Extract the [x, y] coordinate from the center of the cell holding the provided text.  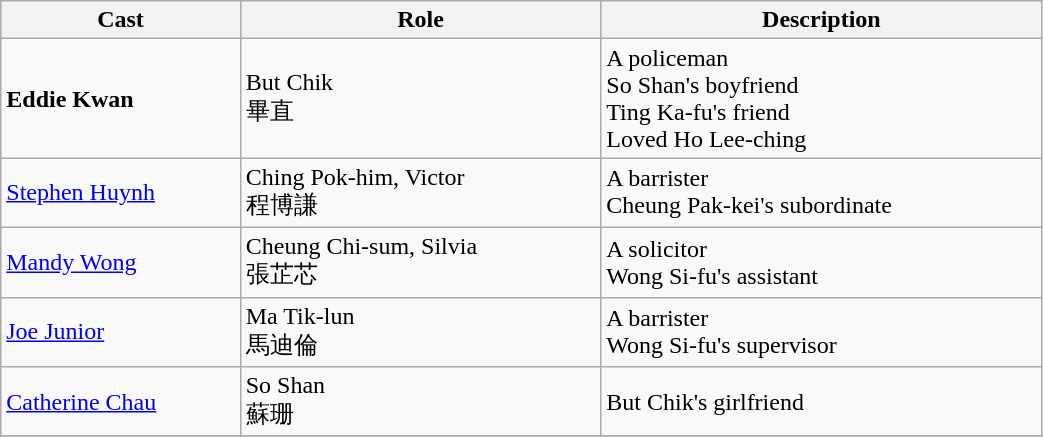
Mandy Wong [120, 262]
Ma Tik-lun馬迪倫 [420, 332]
A policemanSo Shan's boyfriendTing Ka-fu's friendLoved Ho Lee-ching [822, 98]
Catherine Chau [120, 402]
But Chik's girlfriend [822, 402]
A barristerCheung Pak-kei's subordinate [822, 193]
A barristerWong Si-fu's supervisor [822, 332]
Ching Pok-him, Victor程博謙 [420, 193]
Cast [120, 20]
Cheung Chi-sum, Silvia張芷芯 [420, 262]
But Chik畢直 [420, 98]
Eddie Kwan [120, 98]
So Shan蘇珊 [420, 402]
Role [420, 20]
Description [822, 20]
Joe Junior [120, 332]
Stephen Huynh [120, 193]
A solicitorWong Si-fu's assistant [822, 262]
